Return the (x, y) coordinate for the center point of the cell that contains the specified text.  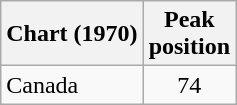
Canada (72, 85)
74 (189, 85)
Peak position (189, 34)
Chart (1970) (72, 34)
